Return the (X, Y) coordinate for the center point of the cell that contains the specified text.  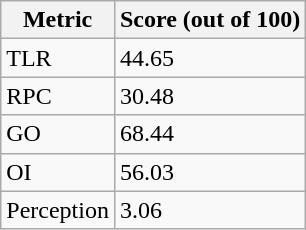
GO (58, 134)
3.06 (210, 210)
Metric (58, 20)
68.44 (210, 134)
RPC (58, 96)
Perception (58, 210)
56.03 (210, 172)
44.65 (210, 58)
Score (out of 100) (210, 20)
30.48 (210, 96)
OI (58, 172)
TLR (58, 58)
